Determine the [X, Y] coordinate at the center of the cell enclosing the given text.  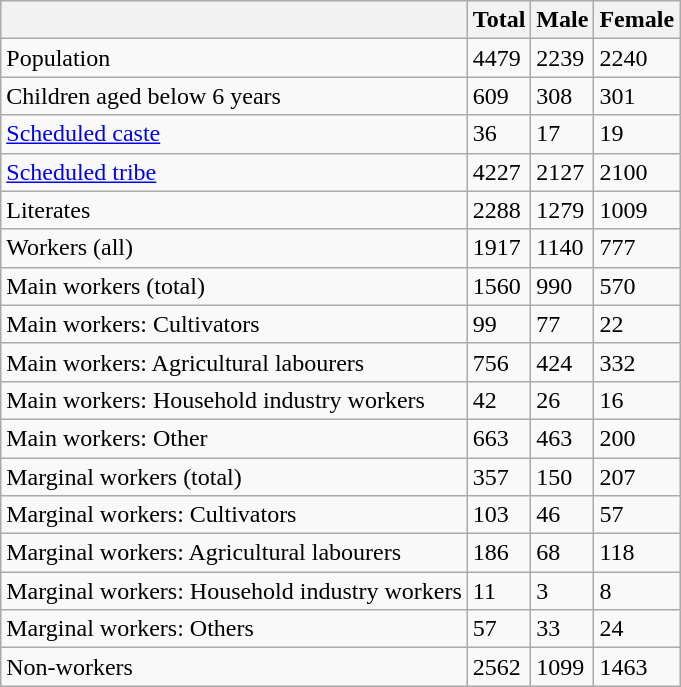
1099 [562, 667]
Main workers: Agricultural labourers [234, 362]
777 [637, 248]
Children aged below 6 years [234, 96]
68 [562, 553]
33 [562, 629]
1917 [499, 248]
Marginal workers: Household industry workers [234, 591]
Marginal workers: Agricultural labourers [234, 553]
99 [499, 324]
Non-workers [234, 667]
Literates [234, 210]
118 [637, 553]
3 [562, 591]
301 [637, 96]
Marginal workers: Others [234, 629]
Female [637, 20]
8 [637, 591]
463 [562, 438]
4227 [499, 172]
Total [499, 20]
24 [637, 629]
2100 [637, 172]
Marginal workers (total) [234, 477]
26 [562, 400]
2288 [499, 210]
200 [637, 438]
36 [499, 134]
756 [499, 362]
42 [499, 400]
207 [637, 477]
Workers (all) [234, 248]
2562 [499, 667]
990 [562, 286]
2127 [562, 172]
Main workers: Cultivators [234, 324]
Main workers: Other [234, 438]
150 [562, 477]
Male [562, 20]
Marginal workers: Cultivators [234, 515]
Main workers (total) [234, 286]
663 [499, 438]
Population [234, 58]
11 [499, 591]
16 [637, 400]
1140 [562, 248]
Scheduled caste [234, 134]
609 [499, 96]
Scheduled tribe [234, 172]
332 [637, 362]
2239 [562, 58]
46 [562, 515]
103 [499, 515]
77 [562, 324]
4479 [499, 58]
19 [637, 134]
1009 [637, 210]
1560 [499, 286]
22 [637, 324]
2240 [637, 58]
17 [562, 134]
1463 [637, 667]
570 [637, 286]
308 [562, 96]
Main workers: Household industry workers [234, 400]
357 [499, 477]
1279 [562, 210]
186 [499, 553]
424 [562, 362]
